Locate the cell with the specified text and output its [X, Y] center coordinate. 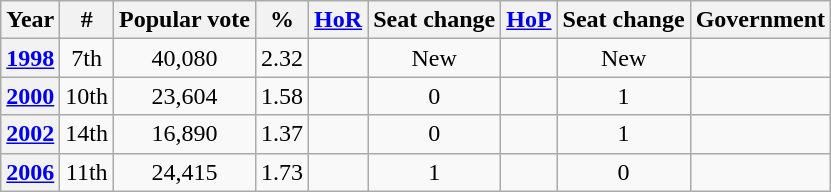
24,415 [185, 172]
1.58 [282, 96]
Government [760, 20]
16,890 [185, 134]
# [87, 20]
1.73 [282, 172]
40,080 [185, 58]
HoR [338, 20]
10th [87, 96]
23,604 [185, 96]
7th [87, 58]
HoP [529, 20]
2002 [30, 134]
2006 [30, 172]
11th [87, 172]
Year [30, 20]
2.32 [282, 58]
% [282, 20]
2000 [30, 96]
1998 [30, 58]
Popular vote [185, 20]
14th [87, 134]
1.37 [282, 134]
